Output the (X, Y) coordinate of the center of the cell containing the given text.  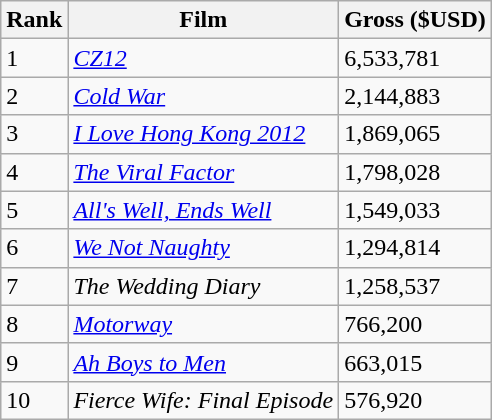
I Love Hong Kong 2012 (204, 134)
The Wedding Diary (204, 286)
1,258,537 (416, 286)
1,294,814 (416, 248)
3 (34, 134)
Motorway (204, 324)
9 (34, 362)
Ah Boys to Men (204, 362)
Rank (34, 20)
1,549,033 (416, 210)
CZ12 (204, 58)
6 (34, 248)
1 (34, 58)
The Viral Factor (204, 172)
All's Well, Ends Well (204, 210)
1,798,028 (416, 172)
6,533,781 (416, 58)
663,015 (416, 362)
10 (34, 400)
Cold War (204, 96)
7 (34, 286)
2 (34, 96)
4 (34, 172)
1,869,065 (416, 134)
5 (34, 210)
2,144,883 (416, 96)
Fierce Wife: Final Episode (204, 400)
Gross ($USD) (416, 20)
766,200 (416, 324)
We Not Naughty (204, 248)
8 (34, 324)
576,920 (416, 400)
Film (204, 20)
